Return (x, y) of the center of cell containing provided text 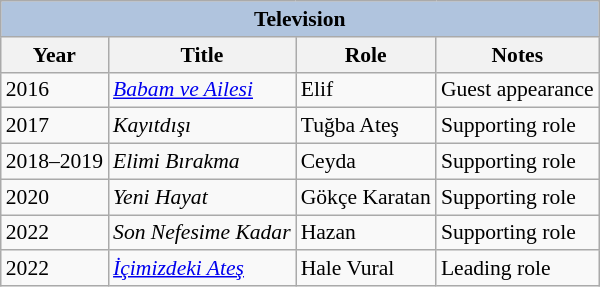
Notes (518, 55)
2017 (54, 126)
Gökçe Karatan (366, 197)
Elimi Bırakma (202, 162)
Son Nefesime Kadar (202, 233)
Babam ve Ailesi (202, 90)
Hazan (366, 233)
Hale Vural (366, 269)
2018–2019 (54, 162)
Role (366, 55)
Television (300, 19)
Guest appearance (518, 90)
Ceyda (366, 162)
Tuğba Ateş (366, 126)
Kayıtdışı (202, 126)
Yeni Hayat (202, 197)
Year (54, 55)
2016 (54, 90)
Elif (366, 90)
İçimizdeki Ateş (202, 269)
Title (202, 55)
2020 (54, 197)
Leading role (518, 269)
